Capture the cell that displays the provided text and extract its [X, Y] central coordinate. 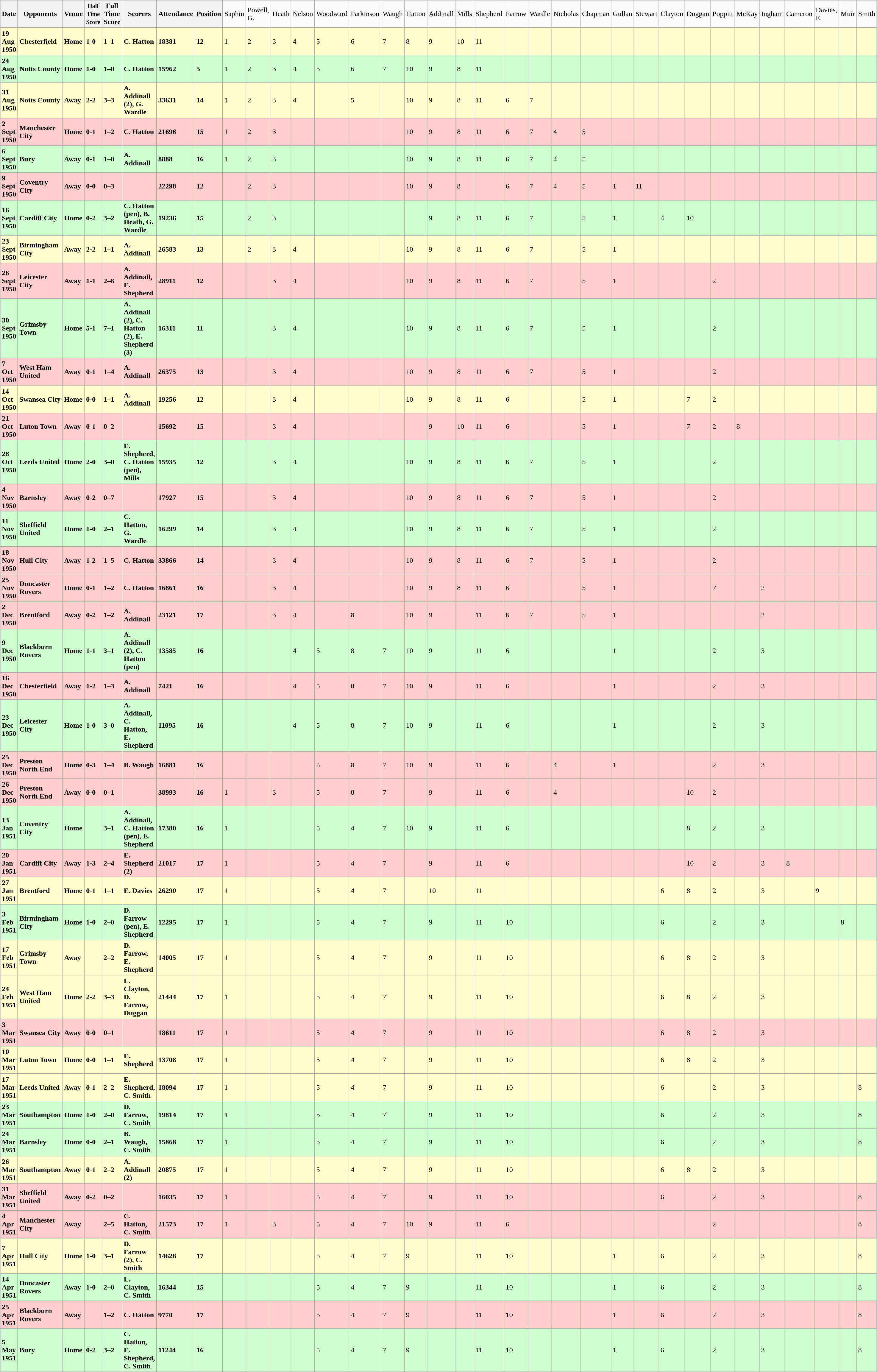
4 Nov 1950 [9, 498]
Parkinson [365, 14]
26 Dec 1950 [9, 792]
Saphin [234, 14]
15935 [176, 462]
Farrow [516, 14]
33631 [176, 100]
22298 [176, 186]
23 Mar 1951 [9, 1115]
16 Sept 1950 [9, 218]
15962 [176, 69]
A. Addinall (2) [139, 1170]
1–5 [112, 560]
Chapman [596, 14]
Scorers [139, 14]
15868 [176, 1142]
14 Apr 1951 [9, 1287]
16035 [176, 1197]
23 Dec 1950 [9, 725]
Muir [848, 14]
7 Apr 1951 [9, 1256]
A. Addinall, C. Hatton (pen), E. Shepherd [139, 828]
Poppitt [723, 14]
Opponents [40, 14]
21444 [176, 997]
Waugh [393, 14]
19236 [176, 218]
Cameron [800, 14]
9770 [176, 1315]
11095 [176, 725]
Mills [465, 14]
Venue [74, 14]
Nicholas [566, 14]
17380 [176, 828]
B. Waugh [139, 765]
2 Sept 1950 [9, 132]
19 Aug 1950 [9, 41]
Duggan [698, 14]
31 Mar 1951 [9, 1197]
B. Waugh, C. Smith [139, 1142]
A. Addinall (2), C. Hatton (2), E. Shepherd (3) [139, 328]
25 Nov 1950 [9, 588]
21696 [176, 132]
A. Addinall, E. Shepherd [139, 280]
Full Time Score [112, 14]
16 Dec 1950 [9, 686]
24 Feb 1951 [9, 997]
Smith [867, 14]
E. Shepherd, C. Hatton (pen), Mills [139, 462]
L. Clayton, C. Smith [139, 1287]
19256 [176, 399]
26375 [176, 372]
18094 [176, 1087]
17 Mar 1951 [9, 1087]
Hatton [416, 14]
18381 [176, 41]
17927 [176, 498]
D. Farrow, E. Shepherd [139, 958]
E. Shepherd (2) [139, 863]
26290 [176, 891]
2 Dec 1950 [9, 615]
Date [9, 14]
Shepherd [489, 14]
18 Nov 1950 [9, 560]
Position [209, 14]
14 Oct 1950 [9, 399]
27 Jan 1951 [9, 891]
23 Sept 1950 [9, 249]
0–7 [112, 498]
A. Addinall (2), G. Wardle [139, 100]
C. Hatton, G. Wardle [139, 529]
Half Time Score [93, 14]
31 Aug 1950 [9, 100]
38993 [176, 792]
Ingham [772, 14]
8888 [176, 159]
16344 [176, 1287]
13708 [176, 1060]
A. Addinall (2), C. Hatton (pen) [139, 651]
26 Sept 1950 [9, 280]
7421 [176, 686]
Gullan [622, 14]
D. Farrow, C. Smith [139, 1115]
10 Mar 1951 [9, 1060]
16861 [176, 588]
13 Jan 1951 [9, 828]
21017 [176, 863]
24 Aug 1950 [9, 69]
17 Feb 1951 [9, 958]
4 Apr 1951 [9, 1224]
16299 [176, 529]
Powell, G. [258, 14]
23121 [176, 615]
2-0 [93, 462]
5 May 1951 [9, 1350]
Attendance [176, 14]
15692 [176, 427]
26 Mar 1951 [9, 1170]
7–1 [112, 328]
E. Shepherd [139, 1060]
0-3 [93, 765]
D. Farrow (pen), E. Shepherd [139, 922]
Nelson [303, 14]
1-3 [93, 863]
11244 [176, 1350]
9 Sept 1950 [9, 186]
14628 [176, 1256]
28 Oct 1950 [9, 462]
19814 [176, 1115]
Addinall [441, 14]
13585 [176, 651]
2–4 [112, 863]
D. Farrow (2), C. Smith [139, 1256]
5-1 [93, 328]
Stewart [646, 14]
E. Shepherd, C. Smith [139, 1087]
12295 [176, 922]
25 Dec 1950 [9, 765]
E. Davies [139, 891]
24 Mar 1951 [9, 1142]
30 Sept 1950 [9, 328]
A. Addinall, C. Hatton, E. Shepherd [139, 725]
Davies, E. [827, 14]
C. Hatton, C. Smith [139, 1224]
18611 [176, 1033]
1–3 [112, 686]
20 Jan 1951 [9, 863]
L. Clayton, D. Farrow, Duggan [139, 997]
3 Feb 1951 [9, 922]
7 Oct 1950 [9, 372]
9 Dec 1950 [9, 651]
C. Hatton (pen), B. Heath, G. Wardle [139, 218]
26583 [176, 249]
16311 [176, 328]
28911 [176, 280]
11 Nov 1950 [9, 529]
14005 [176, 958]
6 Sept 1950 [9, 159]
16881 [176, 765]
Heath [281, 14]
2–6 [112, 280]
Clayton [672, 14]
C. Hatton, E. Shepherd, C. Smith [139, 1350]
25 Apr 1951 [9, 1315]
McKay [747, 14]
21 Oct 1950 [9, 427]
0–3 [112, 186]
3 Mar 1951 [9, 1033]
Woodward [332, 14]
Wardle [540, 14]
33866 [176, 560]
20875 [176, 1170]
21573 [176, 1224]
2–5 [112, 1224]
